Provide the (X, Y) coordinate of the cell's center where the given text is located.  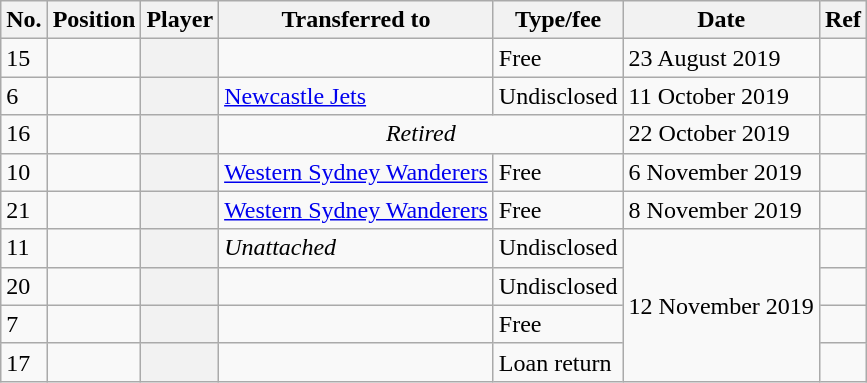
11 October 2019 (721, 96)
Newcastle Jets (356, 96)
Retired (421, 134)
10 (24, 172)
11 (24, 248)
Transferred to (356, 20)
20 (24, 286)
Type/fee (558, 20)
6 (24, 96)
Player (180, 20)
17 (24, 362)
Date (721, 20)
22 October 2019 (721, 134)
16 (24, 134)
6 November 2019 (721, 172)
7 (24, 324)
12 November 2019 (721, 305)
21 (24, 210)
Loan return (558, 362)
Unattached (356, 248)
15 (24, 58)
No. (24, 20)
Position (94, 20)
23 August 2019 (721, 58)
Ref (842, 20)
8 November 2019 (721, 210)
